Search for the cell housing the specified text and yield its [X, Y] center coordinate. 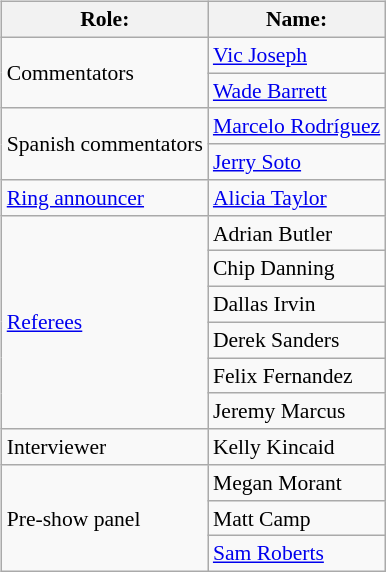
Vic Joseph [296, 55]
Megan Morant [296, 483]
Matt Camp [296, 518]
Adrian Butler [296, 233]
Role: [105, 20]
Interviewer [105, 447]
Pre-show panel [105, 518]
Derek Sanders [296, 340]
Ring announcer [105, 198]
Jeremy Marcus [296, 411]
Marcelo Rodríguez [296, 126]
Chip Danning [296, 269]
Sam Roberts [296, 554]
Felix Fernandez [296, 376]
Alicia Taylor [296, 198]
Commentators [105, 72]
Kelly Kincaid [296, 447]
Referees [105, 322]
Dallas Irvin [296, 305]
Wade Barrett [296, 91]
Name: [296, 20]
Spanish commentators [105, 144]
Jerry Soto [296, 162]
